Output the [X, Y] coordinate of the center of the cell containing the given text.  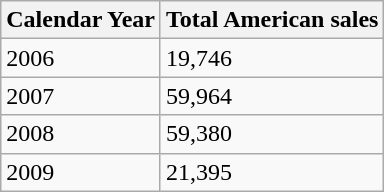
2008 [81, 134]
59,964 [272, 96]
21,395 [272, 172]
19,746 [272, 58]
Total American sales [272, 20]
2006 [81, 58]
2007 [81, 96]
2009 [81, 172]
Calendar Year [81, 20]
59,380 [272, 134]
